Return the [X, Y] coordinate for the center point of the cell that contains the specified text.  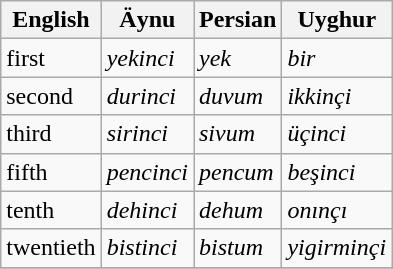
Äynu [147, 20]
Uyghur [337, 20]
English [51, 20]
duvum [238, 96]
yek [238, 58]
sivum [238, 134]
beşinci [337, 172]
onınçı [337, 210]
twentieth [51, 248]
fifth [51, 172]
third [51, 134]
üçinci [337, 134]
first [51, 58]
durinci [147, 96]
pencum [238, 172]
pencinci [147, 172]
bistinci [147, 248]
yigirminçi [337, 248]
dehum [238, 210]
tenth [51, 210]
bir [337, 58]
Persian [238, 20]
sirinci [147, 134]
second [51, 96]
bistum [238, 248]
yekinci [147, 58]
dehinci [147, 210]
ikkinçi [337, 96]
